Locate the cell with the specified text and output its (X, Y) center coordinate. 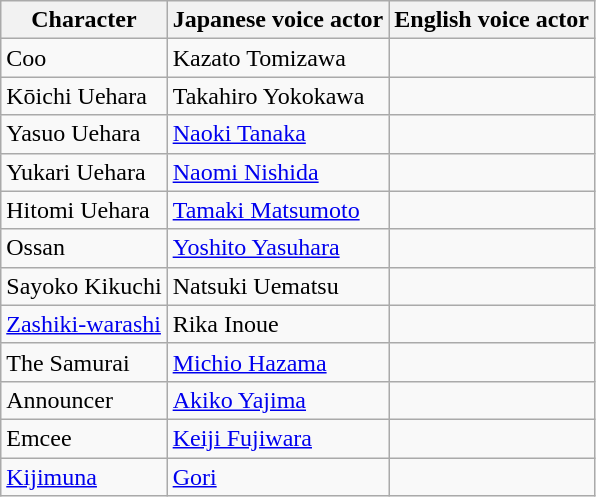
Yukari Uehara (84, 172)
Ossan (84, 248)
Character (84, 20)
Rika Inoue (278, 324)
Japanese voice actor (278, 20)
Yoshito Yasuhara (278, 248)
Naomi Nishida (278, 172)
Yasuo Uehara (84, 134)
Natsuki Uematsu (278, 286)
Announcer (84, 400)
English voice actor (492, 20)
The Samurai (84, 362)
Gori (278, 477)
Tamaki Matsumoto (278, 210)
Coo (84, 58)
Takahiro Yokokawa (278, 96)
Akiko Yajima (278, 400)
Hitomi Uehara (84, 210)
Kazato Tomizawa (278, 58)
Zashiki-warashi (84, 324)
Sayoko Kikuchi (84, 286)
Keiji Fujiwara (278, 438)
Kijimuna (84, 477)
Emcee (84, 438)
Naoki Tanaka (278, 134)
Michio Hazama (278, 362)
Kōichi Uehara (84, 96)
